Output the (x, y) coordinate of the center of the cell containing the given text.  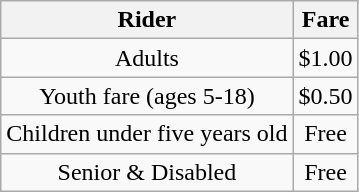
Senior & Disabled (147, 172)
$0.50 (326, 96)
Fare (326, 20)
Youth fare (ages 5-18) (147, 96)
Rider (147, 20)
Children under five years old (147, 134)
$1.00 (326, 58)
Adults (147, 58)
